Find where the given text appears and provide that cell's center as (X, Y) coordinate. 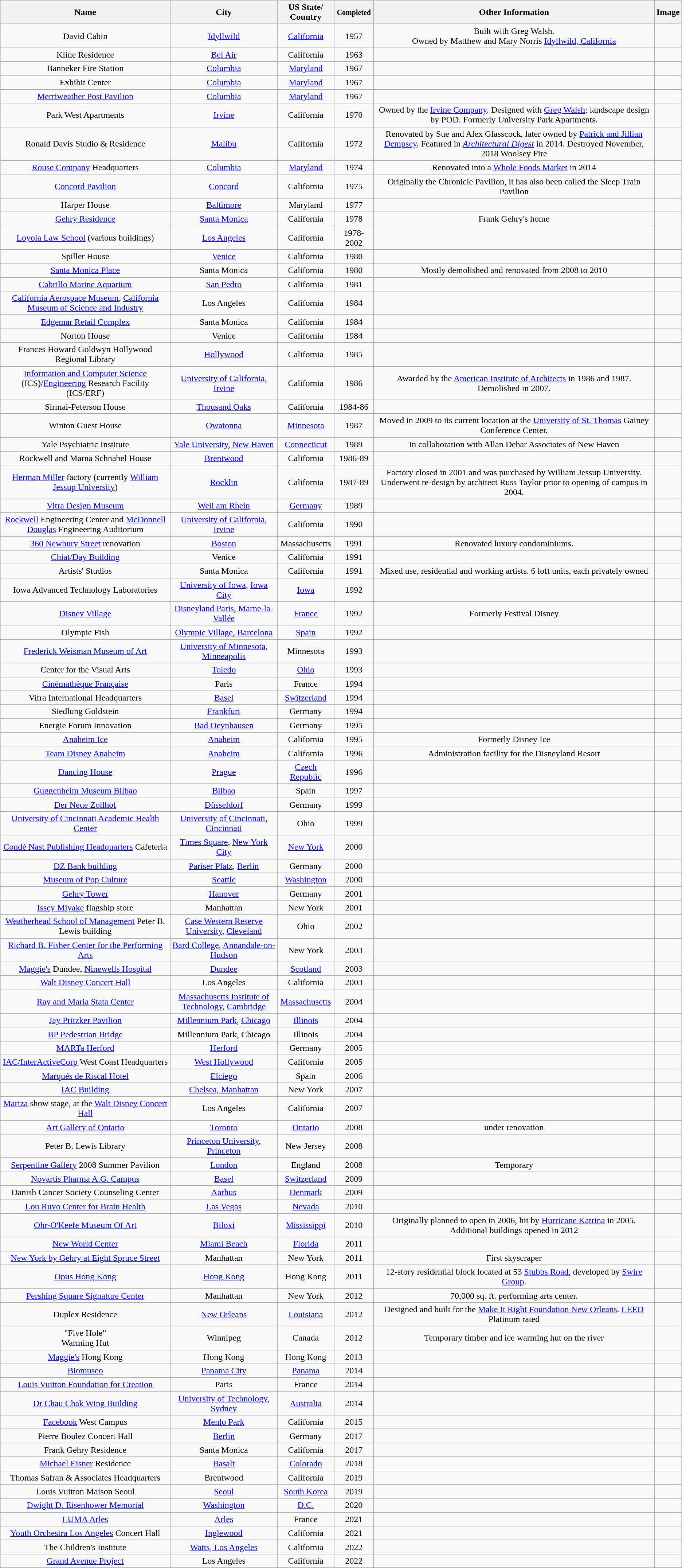
Miami Beach (224, 1244)
Baltimore (224, 205)
Loyola Law School (various buildings) (85, 238)
1984-86 (354, 407)
1990 (354, 524)
Richard B. Fisher Center for the Performing Arts (85, 950)
Bilbao (224, 791)
Guggenheim Museum Bilbao (85, 791)
Hollywood (224, 354)
David Cabin (85, 36)
Louis Vuitton Foundation for Creation (85, 1385)
San Pedro (224, 284)
Ray and Maria Stata Center (85, 1002)
Ontario (306, 1127)
Toronto (224, 1127)
Renovated luxury condominiums. (514, 543)
Artists' Studios (85, 571)
2006 (354, 1076)
Seoul (224, 1491)
Information and Computer Science (ICS)/Engineering Research Facility (ICS/ERF) (85, 383)
1974 (354, 167)
1997 (354, 791)
Olympic Village, Barcelona (224, 632)
Cinémathèque Française (85, 684)
The Children's Institute (85, 1547)
In collaboration with Allan Dehar Associates of New Haven (514, 444)
1977 (354, 205)
Watts, Los Angeles (224, 1547)
University of Minnesota, Minneapolis (224, 651)
Issey Miyake flagship store (85, 908)
Mixed use, residential and working artists. 6 loft units, each privately owned (514, 571)
Menlo Park (224, 1422)
Serpentine Gallery 2008 Summer Pavilion (85, 1165)
Walt Disney Concert Hall (85, 983)
Arles (224, 1519)
Nevada (306, 1206)
University of Cincinnati, Cincinnati (224, 824)
DZ Bank building (85, 866)
Team Disney Anaheim (85, 753)
2020 (354, 1505)
Case Western Reserve University, Cleveland (224, 927)
D.C. (306, 1505)
Santa Monica Place (85, 270)
Winton Guest House (85, 426)
2018 (354, 1464)
City (224, 12)
Concord Pavilion (85, 186)
Disney Village (85, 614)
Novartis Pharma A.G. Campus (85, 1179)
Administration facility for the Disneyland Resort (514, 753)
Owatonna (224, 426)
Winnipeg (224, 1338)
Rocklin (224, 482)
Iowa (306, 590)
Frank Gehry's home (514, 219)
Exhibit Center (85, 82)
Formerly Disney Ice (514, 739)
"Five Hole"Warming Hut (85, 1338)
Connecticut (306, 444)
Yale University, New Haven (224, 444)
Peter B. Lewis Library (85, 1146)
Weil am Rhein (224, 506)
360 Newbury Street renovation (85, 543)
Marqués de Riscal Hotel (85, 1076)
Duplex Residence (85, 1314)
1986 (354, 383)
2015 (354, 1422)
Seattle (224, 880)
Berlin (224, 1436)
Vitra Design Museum (85, 506)
Opus Hong Kong (85, 1276)
Formerly Festival Disney (514, 614)
South Korea (306, 1491)
University of Cincinnati Academic Health Center (85, 824)
Der Neue Zollhof (85, 804)
BP Pedestrian Bridge (85, 1034)
Harper House (85, 205)
Maggie's Hong Kong (85, 1357)
Scotland (306, 969)
1987 (354, 426)
Built with Greg Walsh. Owned by Matthew and Mary Norris Idyllwild, California (514, 36)
First skyscraper (514, 1258)
Mariza show stage, at the Walt Disney Concert Hall (85, 1109)
Bard College, Annandale-on-Hudson (224, 950)
Vitra International Headquarters (85, 698)
2013 (354, 1357)
Czech Republic (306, 772)
Biomuseo (85, 1371)
12-story residential block located at 53 Stubbs Road, developed by Swire Group. (514, 1276)
Las Vegas (224, 1206)
Lou Ruvo Center for Brain Health (85, 1206)
Mississippi (306, 1225)
1972 (354, 144)
Anaheim Ice (85, 739)
Idyllwild (224, 36)
MARTa Herford (85, 1048)
University of Technology, Sydney (224, 1403)
Sirmai-Peterson House (85, 407)
Düsseldorf (224, 804)
Disneyland Paris, Marne-la-Vallée (224, 614)
Norton House (85, 336)
1970 (354, 115)
Boston (224, 543)
under renovation (514, 1127)
Art Gallery of Ontario (85, 1127)
Dwight D. Eisenhower Memorial (85, 1505)
Moved in 2009 to its current location at the University of St. Thomas Gainey Conference Center. (514, 426)
Siedlung Goldstein (85, 711)
Dundee (224, 969)
Basalt (224, 1464)
Aarhus (224, 1193)
Grand Avenue Project (85, 1561)
Rouse Company Headquarters (85, 167)
Ohr-O'Keefe Museum Of Art (85, 1225)
1957 (354, 36)
1975 (354, 186)
Originally planned to open in 2006, hit by Hurricane Katrina in 2005. Additional buildings opened in 2012 (514, 1225)
Louis Vuitton Maison Seoul (85, 1491)
University of Iowa, Iowa City (224, 590)
Chiat/Day Building (85, 557)
1985 (354, 354)
Center for the Visual Arts (85, 670)
Museum of Pop Culture (85, 880)
Park West Apartments (85, 115)
1986-89 (354, 458)
Times Square, New York City (224, 847)
Edgemar Retail Complex (85, 322)
Chelsea, Manhattan (224, 1090)
London (224, 1165)
West Hollywood (224, 1062)
Australia (306, 1403)
Pariser Platz, Berlin (224, 866)
Owned by the Irvine Company. Designed with Greg Walsh; landscape design by POD. Formerly University Park Apartments. (514, 115)
Iowa Advanced Technology Laboratories (85, 590)
California Aerospace Museum, California Museum of Science and Industry (85, 303)
Youth Orchestra Los Angeles Concert Hall (85, 1533)
Massachusetts Institute of Technology, Cambridge (224, 1002)
Colorado (306, 1464)
Frances Howard Goldwyn Hollywood Regional Library (85, 354)
Thomas Safran & Associates Headquarters (85, 1478)
Cabrillo Marine Aquarium (85, 284)
Michael Eisner Residence (85, 1464)
Originally the Chronicle Pavilion, it has also been called the Sleep Train Pavilion (514, 186)
Dancing House (85, 772)
1963 (354, 55)
Rockwell and Marna Schnabel House (85, 458)
Pershing Square Signature Center (85, 1295)
IAC Building (85, 1090)
Bad Oeynhausen (224, 725)
New York by Gehry at Eight Spruce Street (85, 1258)
1981 (354, 284)
Jay Pritzker Pavilion (85, 1020)
Image (668, 12)
Designed and built for the Make It Right Foundation New Orleans. LEED Platinum rated (514, 1314)
Spiller House (85, 257)
Weatherhead School of Management Peter B. Lewis building (85, 927)
Princeton University, Princeton (224, 1146)
Kline Residence (85, 55)
Biloxi (224, 1225)
Herman Miller factory (currently William Jessup University) (85, 482)
Ronald Davis Studio & Residence (85, 144)
Completed (354, 12)
Gehry Tower (85, 894)
Irvine (224, 115)
New Jersey (306, 1146)
Malibu (224, 144)
Danish Cancer Society Counseling Center (85, 1193)
US State/Country (306, 12)
Inglewood (224, 1533)
Temporary (514, 1165)
Awarded by the American Institute of Architects in 1986 and 1987. Demolished in 2007. (514, 383)
Concord (224, 186)
Frederick Weisman Museum of Art (85, 651)
Mostly demolished and renovated from 2008 to 2010 (514, 270)
England (306, 1165)
Canada (306, 1338)
Other Information (514, 12)
Condé Nast Publishing Headquarters Cafeteria (85, 847)
Energie Forum Innovation (85, 725)
Pierre Boulez Concert Hall (85, 1436)
Panama (306, 1371)
Bel Air (224, 55)
Toledo (224, 670)
Dr Chau Chak Wing Building (85, 1403)
Name (85, 12)
New Orleans (224, 1314)
70,000 sq. ft. performing arts center. (514, 1295)
Rockwell Engineering Center and McDonnell Douglas Engineering Auditorium (85, 524)
Facebook West Campus (85, 1422)
Olympic Fish (85, 632)
Maggie's Dundee, Ninewells Hospital (85, 969)
Panama City (224, 1371)
Temporary timber and ice warming hut on the river (514, 1338)
Merriweather Post Pavilion (85, 96)
Florida (306, 1244)
Elciego (224, 1076)
LUMA Arles (85, 1519)
Thousand Oaks (224, 407)
Herford (224, 1048)
Frank Gehry Residence (85, 1450)
Banneker Fire Station (85, 69)
Denmark (306, 1193)
IAC/InterActiveCorp West Coast Headquarters (85, 1062)
2002 (354, 927)
Renovated into a Whole Foods Market in 2014 (514, 167)
Hanover (224, 894)
1978-2002 (354, 238)
Prague (224, 772)
Gehry Residence (85, 219)
1978 (354, 219)
Frankfurt (224, 711)
Louisiana (306, 1314)
1987-89 (354, 482)
New World Center (85, 1244)
Yale Psychiatric Institute (85, 444)
